Capture the cell that displays the provided text and extract its (x, y) central coordinate. 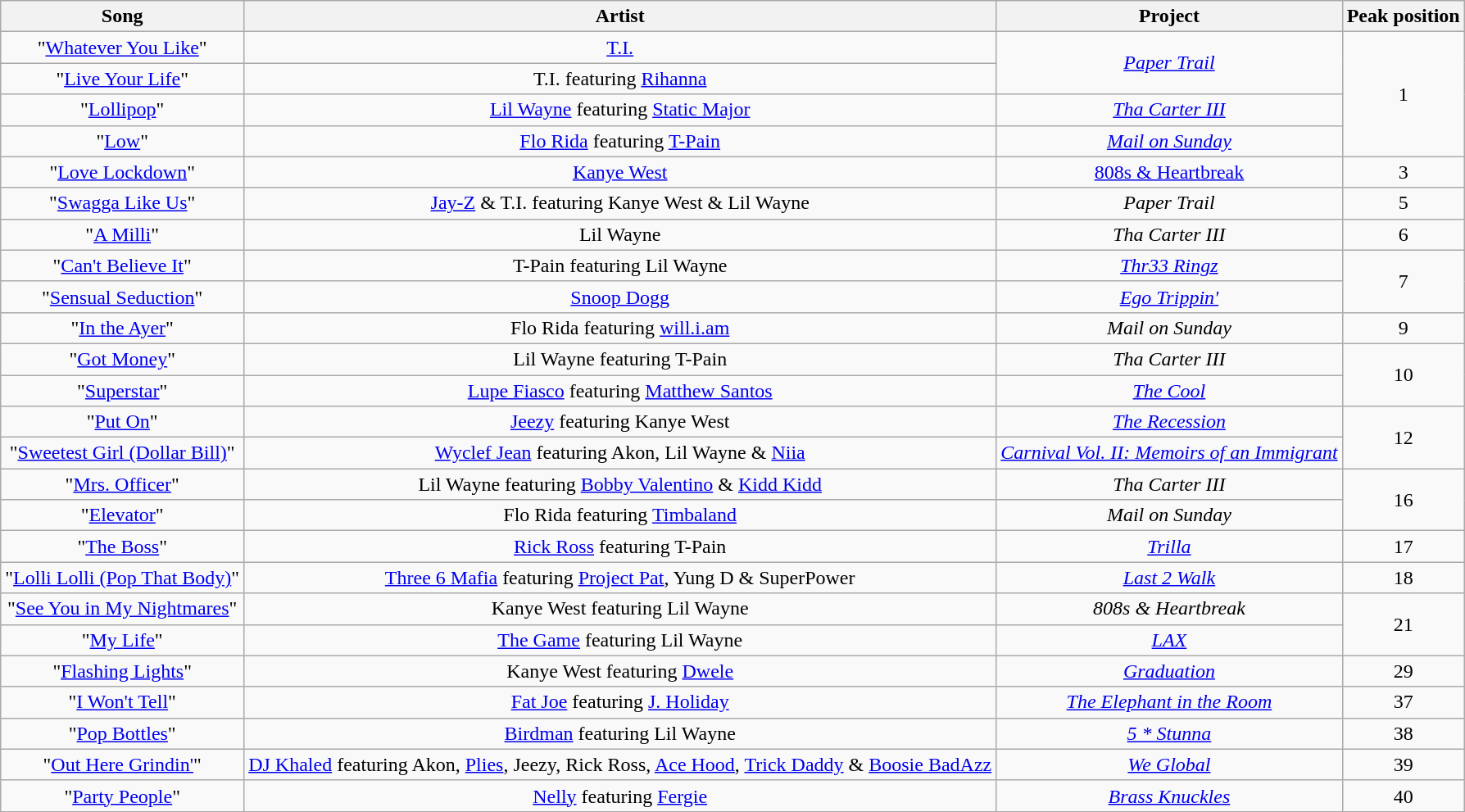
10 (1403, 374)
Graduation (1169, 671)
T-Pain featuring Lil Wayne (620, 265)
"Can't Believe It" (123, 265)
16 (1403, 500)
Three 6 Mafia featuring Project Pat, Yung D & SuperPower (620, 578)
The Elephant in the Room (1169, 702)
"Mrs. Officer" (123, 484)
39 (1403, 764)
"Sensual Seduction" (123, 297)
Rick Ross featuring T-Pain (620, 547)
"Lolli Lolli (Pop That Body)" (123, 578)
38 (1403, 733)
"See You in My Nightmares" (123, 609)
17 (1403, 547)
"Put On" (123, 422)
7 (1403, 281)
Snoop Dogg (620, 297)
"Out Here Grindin'" (123, 764)
"Sweetest Girl (Dollar Bill)" (123, 453)
37 (1403, 702)
The Game featuring Lil Wayne (620, 640)
Carnival Vol. II: Memoirs of an Immigrant (1169, 453)
Flo Rida featuring Timbaland (620, 515)
Project (1169, 16)
"Swagga Like Us" (123, 203)
"Lollipop" (123, 110)
"A Milli" (123, 234)
"Superstar" (123, 391)
Lupe Fiasco featuring Matthew Santos (620, 391)
The Recession (1169, 422)
Flo Rida featuring will.i.am (620, 328)
Peak position (1403, 16)
Kanye West (620, 172)
Jeezy featuring Kanye West (620, 422)
Fat Joe featuring J. Holiday (620, 702)
"Whatever You Like" (123, 48)
Lil Wayne featuring Static Major (620, 110)
6 (1403, 234)
Last 2 Walk (1169, 578)
"Party People" (123, 796)
Artist (620, 16)
"Pop Bottles" (123, 733)
Trilla (1169, 547)
Nelly featuring Fergie (620, 796)
18 (1403, 578)
"My Life" (123, 640)
"Elevator" (123, 515)
5 * Stunna (1169, 733)
Brass Knuckles (1169, 796)
Kanye West featuring Lil Wayne (620, 609)
T.I. featuring Rihanna (620, 79)
"In the Ayer" (123, 328)
Ego Trippin' (1169, 297)
DJ Khaled featuring Akon, Plies, Jeezy, Rick Ross, Ace Hood, Trick Daddy & Boosie BadAzz (620, 764)
"Flashing Lights" (123, 671)
Flo Rida featuring T-Pain (620, 141)
"Love Lockdown" (123, 172)
Lil Wayne featuring T-Pain (620, 359)
Song (123, 16)
We Global (1169, 764)
5 (1403, 203)
"The Boss" (123, 547)
LAX (1169, 640)
Lil Wayne (620, 234)
1 (1403, 94)
29 (1403, 671)
"Got Money" (123, 359)
"Low" (123, 141)
12 (1403, 438)
T.I. (620, 48)
21 (1403, 624)
9 (1403, 328)
Lil Wayne featuring Bobby Valentino & Kidd Kidd (620, 484)
The Cool (1169, 391)
40 (1403, 796)
Kanye West featuring Dwele (620, 671)
"Live Your Life" (123, 79)
"I Won't Tell" (123, 702)
3 (1403, 172)
Birdman featuring Lil Wayne (620, 733)
Jay-Z & T.I. featuring Kanye West & Lil Wayne (620, 203)
Wyclef Jean featuring Akon, Lil Wayne & Niia (620, 453)
Thr33 Ringz (1169, 265)
